Output the (X, Y) coordinate of the center of the cell containing the given text.  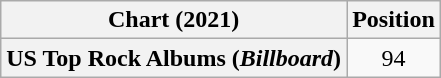
US Top Rock Albums (Billboard) (174, 58)
94 (394, 58)
Chart (2021) (174, 20)
Position (394, 20)
